Capture the cell that displays the provided text and extract its (X, Y) central coordinate. 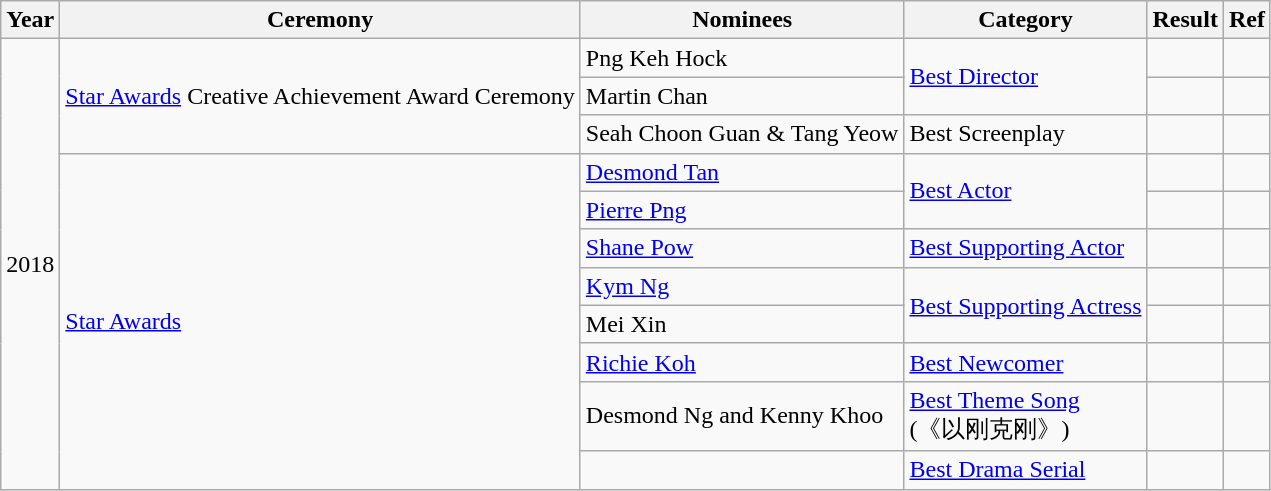
Kym Ng (742, 286)
Best Supporting Actor (1026, 248)
Shane Pow (742, 248)
Richie Koh (742, 362)
Desmond Ng and Kenny Khoo (742, 416)
Mei Xin (742, 324)
2018 (30, 264)
Seah Choon Guan & Tang Yeow (742, 134)
Star Awards Creative Achievement Award Ceremony (320, 96)
Result (1185, 20)
Best Newcomer (1026, 362)
Best Director (1026, 77)
Best Drama Serial (1026, 470)
Nominees (742, 20)
Ref (1246, 20)
Best Supporting Actress (1026, 305)
Ceremony (320, 20)
Best Screenplay (1026, 134)
Year (30, 20)
Best Actor (1026, 191)
Png Keh Hock (742, 58)
Pierre Png (742, 210)
Desmond Tan (742, 172)
Best Theme Song (《以刚克刚》) (1026, 416)
Category (1026, 20)
Martin Chan (742, 96)
Star Awards (320, 321)
